Search for the cell housing the specified text and yield its [x, y] center coordinate. 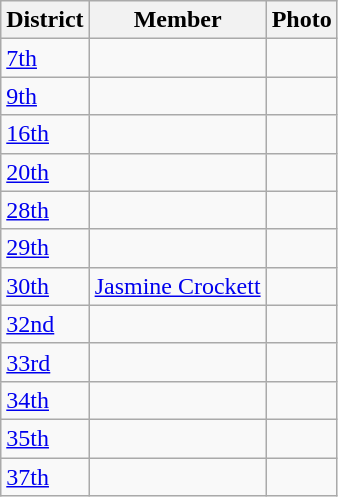
28th [45, 210]
9th [45, 96]
Member [178, 20]
Jasmine Crockett [178, 286]
35th [45, 438]
32nd [45, 324]
37th [45, 477]
Photo [302, 20]
7th [45, 58]
33rd [45, 362]
16th [45, 134]
20th [45, 172]
District [45, 20]
29th [45, 248]
34th [45, 400]
30th [45, 286]
